Pinpoint the cell where the given text exists, returning its (x, y) midpoint coordinate. 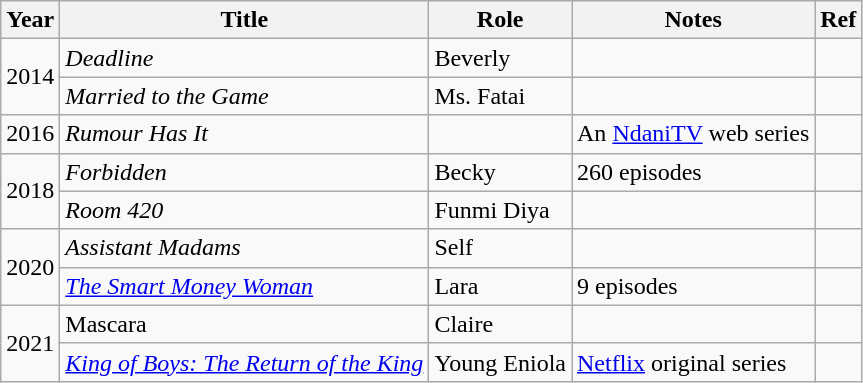
The Smart Money Woman (244, 286)
Mascara (244, 324)
Room 420 (244, 210)
Deadline (244, 58)
Rumour Has It (244, 134)
Assistant Madams (244, 248)
2021 (30, 343)
Beverly (500, 58)
King of Boys: The Return of the King (244, 362)
2016 (30, 134)
Claire (500, 324)
Year (30, 20)
Role (500, 20)
Netflix original series (694, 362)
Funmi Diya (500, 210)
Young Eniola (500, 362)
Lara (500, 286)
Self (500, 248)
2014 (30, 77)
Ms. Fatai (500, 96)
Ref (838, 20)
Becky (500, 172)
Notes (694, 20)
2018 (30, 191)
Married to the Game (244, 96)
260 episodes (694, 172)
9 episodes (694, 286)
An NdaniTV web series (694, 134)
2020 (30, 267)
Forbidden (244, 172)
Title (244, 20)
